Provide the (X, Y) coordinate of the cell's center where the given text is located.  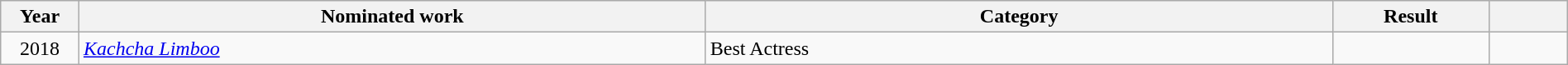
Year (40, 17)
Category (1019, 17)
Result (1411, 17)
Kachcha Limboo (392, 48)
Nominated work (392, 17)
2018 (40, 48)
Best Actress (1019, 48)
